From the cell containing the given text, extract its center point as [X, Y] coordinate. 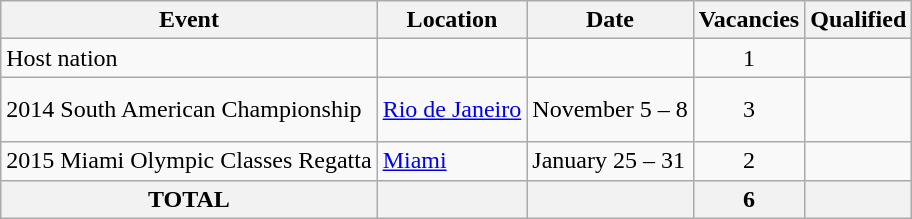
TOTAL [189, 199]
6 [749, 199]
Qualified [858, 20]
2015 Miami Olympic Classes Regatta [189, 161]
Miami [452, 161]
November 5 – 8 [610, 110]
Vacancies [749, 20]
Host nation [189, 58]
1 [749, 58]
3 [749, 110]
January 25 – 31 [610, 161]
Event [189, 20]
2 [749, 161]
Location [452, 20]
Rio de Janeiro [452, 110]
2014 South American Championship [189, 110]
Date [610, 20]
